Return (X, Y) of the center of cell containing provided text 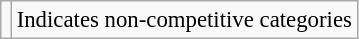
Indicates non-competitive categories (184, 20)
